Scan for the cell matching the given text and deliver its (x, y) coordinate at center. 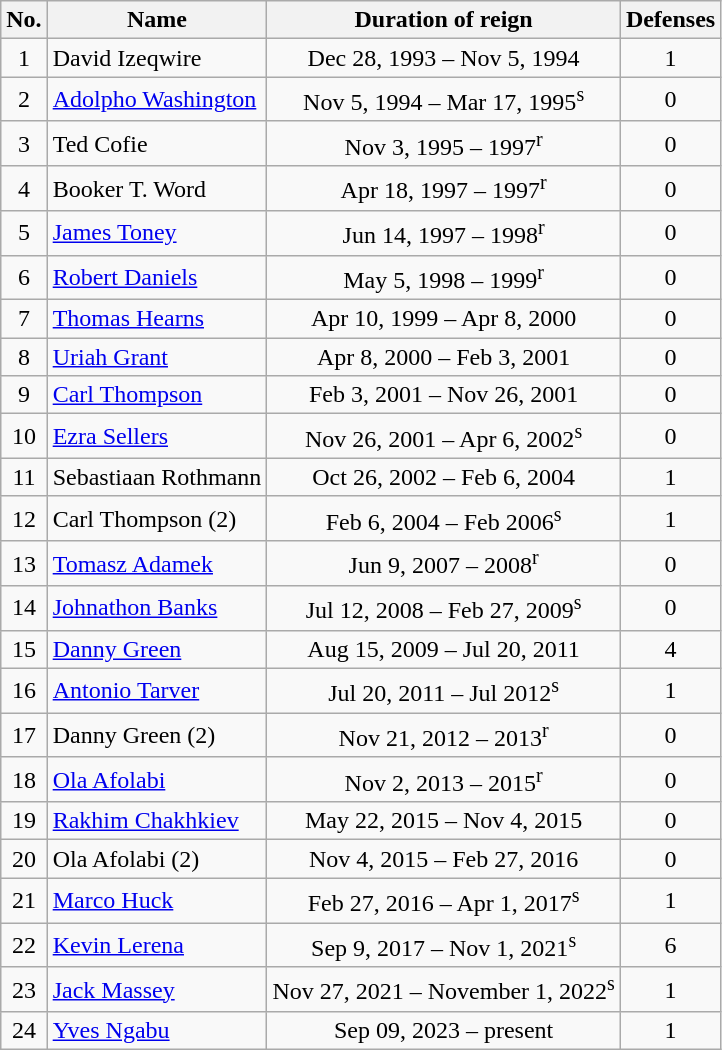
Nov 4, 2015 – Feb 27, 2016 (444, 859)
16 (24, 690)
Jun 14, 1997 – 1998r (444, 234)
Nov 27, 2021 – November 1, 2022s (444, 990)
23 (24, 990)
2 (24, 100)
Jun 9, 2007 – 2008r (444, 564)
Sep 09, 2023 – present (444, 1031)
17 (24, 736)
No. (24, 20)
18 (24, 780)
19 (24, 821)
Oct 26, 2002 – Feb 6, 2004 (444, 477)
8 (24, 357)
Feb 3, 2001 – Nov 26, 2001 (444, 395)
5 (24, 234)
Duration of reign (444, 20)
Jul 12, 2008 – Feb 27, 2009s (444, 608)
Robert Daniels (157, 278)
Nov 2, 2013 – 2015r (444, 780)
Ola Afolabi (157, 780)
James Toney (157, 234)
9 (24, 395)
Antonio Tarver (157, 690)
Defenses (670, 20)
Sebastiaan Rothmann (157, 477)
24 (24, 1031)
21 (24, 900)
Aug 15, 2009 – Jul 20, 2011 (444, 649)
Marco Huck (157, 900)
Feb 27, 2016 – Apr 1, 2017s (444, 900)
Thomas Hearns (157, 319)
Carl Thompson (157, 395)
Ola Afolabi (2) (157, 859)
Ted Cofie (157, 144)
10 (24, 436)
Danny Green (2) (157, 736)
3 (24, 144)
Kevin Lerena (157, 946)
15 (24, 649)
Feb 6, 2004 – Feb 2006s (444, 518)
11 (24, 477)
14 (24, 608)
13 (24, 564)
20 (24, 859)
Carl Thompson (2) (157, 518)
Tomasz Adamek (157, 564)
Yves Ngabu (157, 1031)
May 22, 2015 – Nov 4, 2015 (444, 821)
Apr 18, 1997 – 1997r (444, 188)
Nov 5, 1994 – Mar 17, 1995s (444, 100)
Uriah Grant (157, 357)
Adolpho Washington (157, 100)
12 (24, 518)
Apr 10, 1999 – Apr 8, 2000 (444, 319)
Nov 26, 2001 – Apr 6, 2002s (444, 436)
Jack Massey (157, 990)
Jul 20, 2011 – Jul 2012s (444, 690)
May 5, 1998 – 1999r (444, 278)
Rakhim Chakhkiev (157, 821)
Name (157, 20)
David Izeqwire (157, 58)
Nov 21, 2012 – 2013r (444, 736)
Apr 8, 2000 – Feb 3, 2001 (444, 357)
7 (24, 319)
Nov 3, 1995 – 1997r (444, 144)
Danny Green (157, 649)
Sep 9, 2017 – Nov 1, 2021s (444, 946)
Dec 28, 1993 – Nov 5, 1994 (444, 58)
Booker T. Word (157, 188)
Johnathon Banks (157, 608)
Ezra Sellers (157, 436)
22 (24, 946)
